Search for the cell housing the specified text and yield its [X, Y] center coordinate. 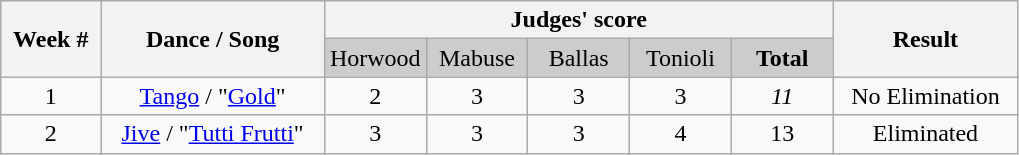
1 [51, 96]
Total [782, 58]
Judges' score [578, 20]
Tango / "Gold" [213, 96]
Jive / "Tutti Frutti" [213, 134]
Eliminated [926, 134]
11 [782, 96]
No Elimination [926, 96]
Result [926, 39]
Tonioli [681, 58]
Mabuse [477, 58]
13 [782, 134]
Dance / Song [213, 39]
4 [681, 134]
Horwood [375, 58]
Ballas [579, 58]
Week # [51, 39]
